Pinpoint the cell where the given text exists, returning its [X, Y] midpoint coordinate. 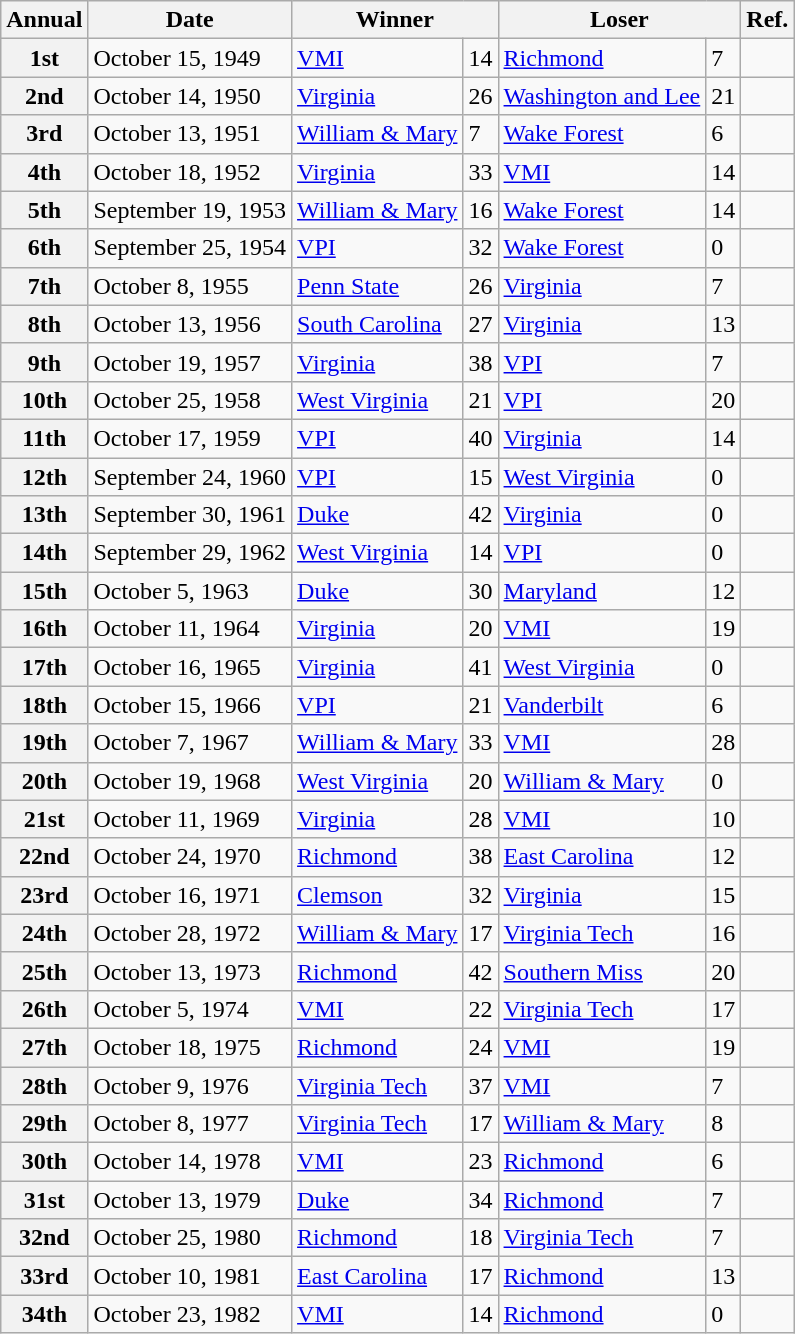
3rd [44, 134]
October 18, 1952 [190, 172]
26th [44, 1009]
24 [480, 1047]
Southern Miss [602, 971]
33rd [44, 1276]
6th [44, 248]
September 24, 1960 [190, 477]
October 11, 1969 [190, 819]
October 8, 1977 [190, 1124]
41 [480, 667]
24th [44, 933]
9th [44, 362]
Penn State [378, 286]
17th [44, 667]
October 16, 1965 [190, 667]
October 8, 1955 [190, 286]
18th [44, 705]
11th [44, 438]
October 10, 1981 [190, 1276]
28th [44, 1085]
15th [44, 591]
10 [724, 819]
October 18, 1975 [190, 1047]
October 13, 1979 [190, 1200]
23 [480, 1162]
16th [44, 629]
South Carolina [378, 324]
September 19, 1953 [190, 210]
Loser [620, 20]
22nd [44, 857]
34 [480, 1200]
14th [44, 553]
October 9, 1976 [190, 1085]
October 14, 1978 [190, 1162]
October 19, 1968 [190, 781]
October 24, 1970 [190, 857]
8th [44, 324]
October 13, 1951 [190, 134]
31st [44, 1200]
Maryland [602, 591]
30 [480, 591]
October 14, 1950 [190, 96]
30th [44, 1162]
Washington and Lee [602, 96]
10th [44, 400]
34th [44, 1314]
22 [480, 1009]
Vanderbilt [602, 705]
Clemson [378, 895]
October 28, 1972 [190, 933]
September 29, 1962 [190, 553]
25th [44, 971]
Ref. [768, 20]
7th [44, 286]
29th [44, 1124]
Annual [44, 20]
21st [44, 819]
19th [44, 743]
20th [44, 781]
October 15, 1949 [190, 58]
13th [44, 515]
27 [480, 324]
Date [190, 20]
2nd [44, 96]
4th [44, 172]
27th [44, 1047]
October 25, 1980 [190, 1238]
September 30, 1961 [190, 515]
1st [44, 58]
October 7, 1967 [190, 743]
October 23, 1982 [190, 1314]
32nd [44, 1238]
8 [724, 1124]
October 5, 1963 [190, 591]
October 13, 1973 [190, 971]
September 25, 1954 [190, 248]
October 15, 1966 [190, 705]
October 5, 1974 [190, 1009]
October 17, 1959 [190, 438]
23rd [44, 895]
Winner [395, 20]
October 11, 1964 [190, 629]
October 16, 1971 [190, 895]
40 [480, 438]
12th [44, 477]
37 [480, 1085]
18 [480, 1238]
October 19, 1957 [190, 362]
October 25, 1958 [190, 400]
5th [44, 210]
October 13, 1956 [190, 324]
